Identify which cell holds the provided text, then report its (x, y) central coordinate. 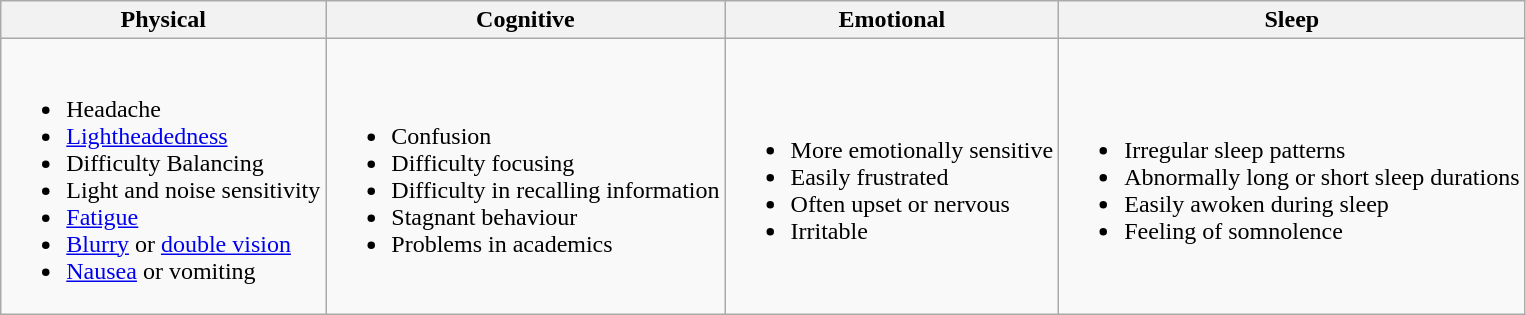
HeadacheLightheadednessDifficulty BalancingLight and noise sensitivityFatigueBlurry or double visionNausea or vomiting (164, 176)
Cognitive (526, 20)
Sleep (1292, 20)
Irregular sleep patternsAbnormally long or short sleep durationsEasily awoken during sleepFeeling of somnolence (1292, 176)
Physical (164, 20)
Emotional (892, 20)
ConfusionDifficulty focusingDifficulty in recalling informationStagnant behaviourProblems in academics (526, 176)
More emotionally sensitiveEasily frustratedOften upset or nervousIrritable (892, 176)
